Pinpoint the cell where the given text exists, returning its (x, y) midpoint coordinate. 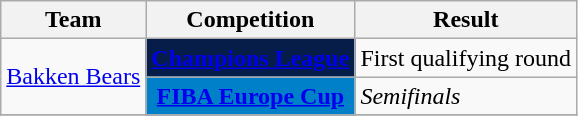
Champions League (250, 58)
Bakken Bears (74, 77)
First qualifying round (466, 58)
Semifinals (466, 96)
Team (74, 20)
Competition (250, 20)
FIBA Europe Cup (250, 96)
Result (466, 20)
